Return the [x, y] coordinate for the center point of the cell that contains the specified text.  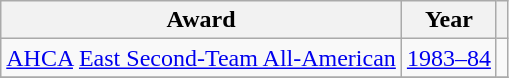
1983–84 [448, 58]
Award [202, 20]
Year [448, 20]
AHCA East Second-Team All-American [202, 58]
